Extract the [x, y] coordinate from the center of the cell holding the provided text.  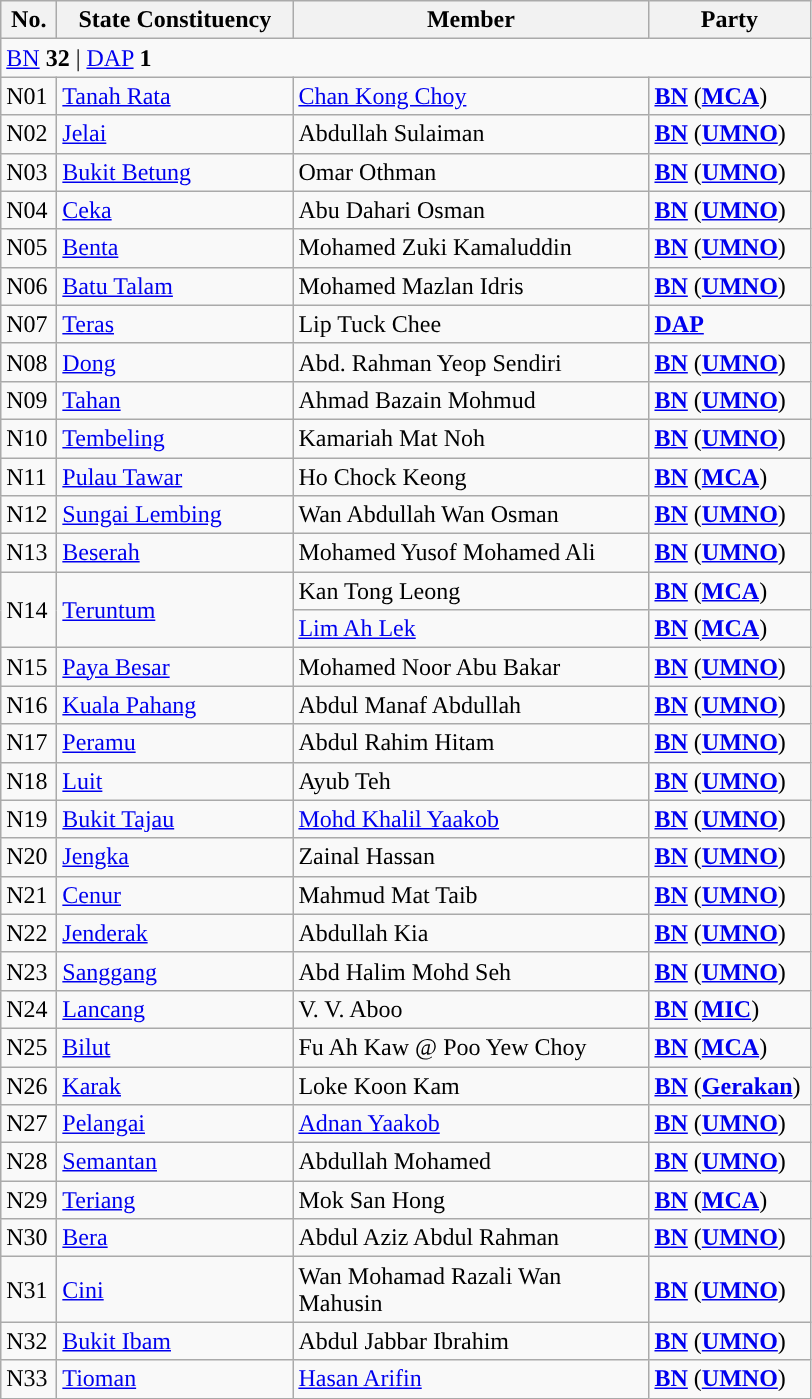
Omar Othman [471, 172]
Luit [175, 781]
Abdullah Kia [471, 933]
Zainal Hassan [471, 857]
BN 32 | DAP 1 [406, 58]
N26 [29, 1085]
Kamariah Mat Noh [471, 438]
N07 [29, 324]
Beserah [175, 553]
N18 [29, 781]
Peramu [175, 743]
N29 [29, 1200]
Teriang [175, 1200]
Batu Talam [175, 286]
Tahan [175, 400]
Mahmud Mat Taib [471, 895]
Sungai Lembing [175, 515]
Bukit Tajau [175, 819]
Mohd Khalil Yaakob [471, 819]
Pelangai [175, 1124]
N19 [29, 819]
Mok San Hong [471, 1200]
Wan Abdullah Wan Osman [471, 515]
Bilut [175, 1047]
Jenderak [175, 933]
Tanah Rata [175, 96]
Abd Halim Mohd Seh [471, 971]
V. V. Aboo [471, 1009]
Ceka [175, 210]
Bukit Betung [175, 172]
State Constituency [175, 20]
N32 [29, 1341]
N24 [29, 1009]
N11 [29, 477]
Abd. Rahman Yeop Sendiri [471, 362]
N14 [29, 610]
Abdullah Sulaiman [471, 134]
Member [471, 20]
Jengka [175, 857]
N21 [29, 895]
Tembeling [175, 438]
Jelai [175, 134]
N13 [29, 553]
N27 [29, 1124]
N22 [29, 933]
N04 [29, 210]
Mohamed Zuki Kamaluddin [471, 248]
N02 [29, 134]
Sanggang [175, 971]
BN (Gerakan) [730, 1085]
Pulau Tawar [175, 477]
Teras [175, 324]
Mohamed Yusof Mohamed Ali [471, 553]
Cini [175, 1290]
Ho Chock Keong [471, 477]
N15 [29, 667]
Party [730, 20]
Mohamed Mazlan Idris [471, 286]
Kuala Pahang [175, 705]
N30 [29, 1238]
Abdullah Mohamed [471, 1162]
Ayub Teh [471, 781]
Kan Tong Leong [471, 591]
N12 [29, 515]
Abu Dahari Osman [471, 210]
Mohamed Noor Abu Bakar [471, 667]
Abdul Manaf Abdullah [471, 705]
Tioman [175, 1379]
N25 [29, 1047]
Lip Tuck Chee [471, 324]
Dong [175, 362]
BN (MIC) [730, 1009]
N17 [29, 743]
N10 [29, 438]
Semantan [175, 1162]
N20 [29, 857]
Hasan Arifin [471, 1379]
No. [29, 20]
Cenur [175, 895]
Bera [175, 1238]
Lim Ah Lek [471, 629]
N06 [29, 286]
Abdul Rahim Hitam [471, 743]
Wan Mohamad Razali Wan Mahusin [471, 1290]
Karak [175, 1085]
Abdul Aziz Abdul Rahman [471, 1238]
Adnan Yaakob [471, 1124]
N09 [29, 400]
N23 [29, 971]
N03 [29, 172]
N31 [29, 1290]
N05 [29, 248]
N08 [29, 362]
N33 [29, 1379]
Loke Koon Kam [471, 1085]
N28 [29, 1162]
Fu Ah Kaw @ Poo Yew Choy [471, 1047]
N01 [29, 96]
N16 [29, 705]
Teruntum [175, 610]
Ahmad Bazain Mohmud [471, 400]
Bukit Ibam [175, 1341]
Chan Kong Choy [471, 96]
Paya Besar [175, 667]
Abdul Jabbar Ibrahim [471, 1341]
Benta [175, 248]
Lancang [175, 1009]
DAP [730, 324]
